Pinpoint the cell where the given text exists, returning its [X, Y] midpoint coordinate. 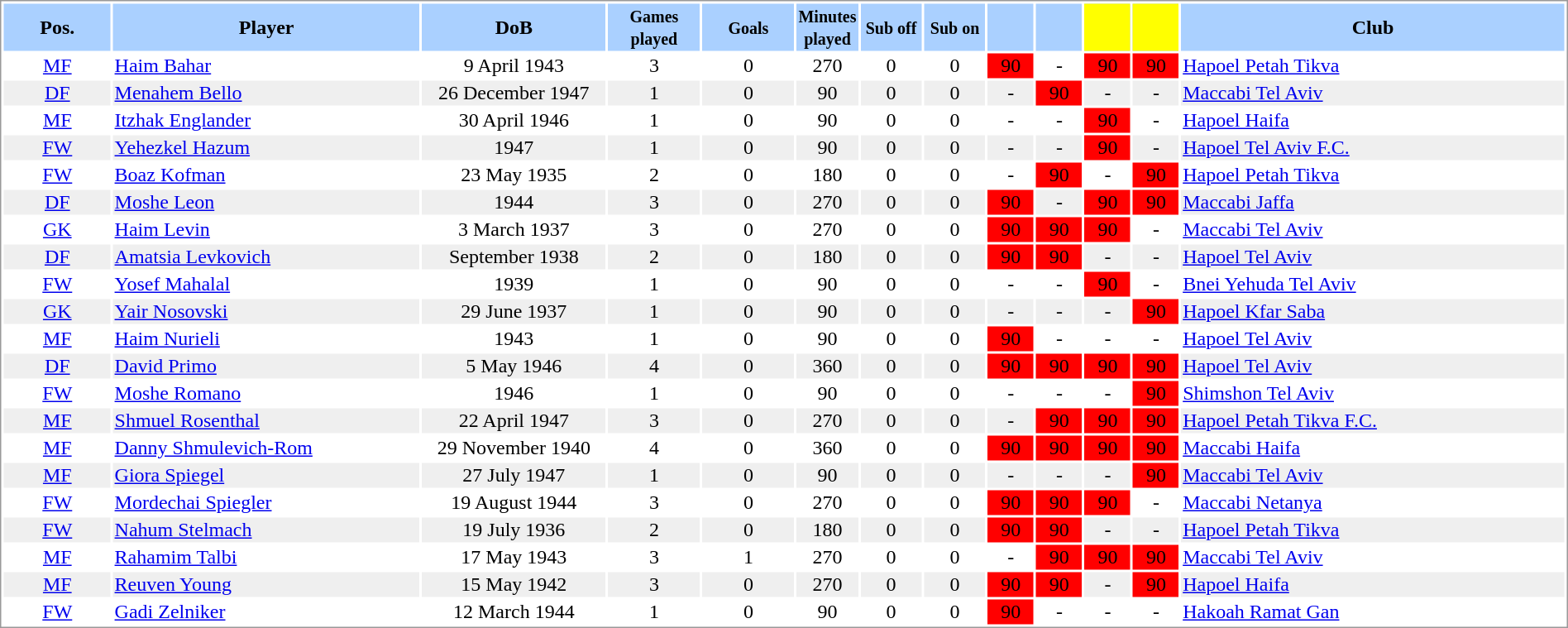
Gamesplayed [653, 26]
Yehezkel Hazum [266, 148]
Reuven Young [266, 585]
Maccabi Haifa [1373, 448]
Maccabi Jaffa [1373, 203]
Bnei Yehuda Tel Aviv [1373, 284]
Sub on [955, 26]
29 November 1940 [514, 448]
19 July 1936 [514, 530]
Moshe Romano [266, 393]
Hapoel Petah Tikva F.C. [1373, 421]
23 May 1935 [514, 175]
1946 [514, 393]
September 1938 [514, 257]
Pos. [57, 26]
Hakoah Ramat Gan [1373, 611]
27 July 1947 [514, 476]
30 April 1946 [514, 120]
Sub off [892, 26]
DoB [514, 26]
Player [266, 26]
5 May 1946 [514, 367]
Danny Shmulevich-Rom [266, 448]
Yosef Mahalal [266, 284]
Haim Nurieli [266, 338]
Hapoel Kfar Saba [1373, 312]
Rahamim Talbi [266, 557]
Haim Levin [266, 229]
1939 [514, 284]
Itzhak Englander [266, 120]
Mordechai Spiegler [266, 502]
Giora Spiegel [266, 476]
9 April 1943 [514, 65]
Shimshon Tel Aviv [1373, 393]
Minutesplayed [827, 26]
Boaz Kofman [266, 175]
Yair Nosovski [266, 312]
1947 [514, 148]
Gadi Zelniker [266, 611]
12 March 1944 [514, 611]
Shmuel Rosenthal [266, 421]
1944 [514, 203]
Hapoel Tel Aviv F.C. [1373, 148]
Menahem Bello [266, 93]
3 March 1937 [514, 229]
Maccabi Netanya [1373, 502]
Club [1373, 26]
1943 [514, 338]
Amatsia Levkovich [266, 257]
29 June 1937 [514, 312]
Moshe Leon [266, 203]
Nahum Stelmach [266, 530]
22 April 1947 [514, 421]
Haim Bahar [266, 65]
15 May 1942 [514, 585]
David Primo [266, 367]
Goals [748, 26]
26 December 1947 [514, 93]
19 August 1944 [514, 502]
17 May 1943 [514, 557]
